Return (X, Y) of the center of cell containing provided text 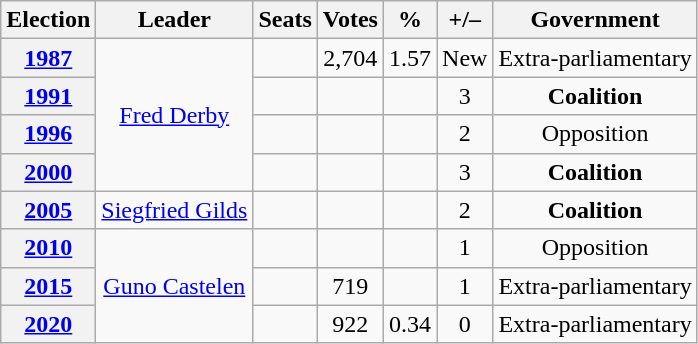
Government (595, 20)
Guno Castelen (174, 286)
2015 (48, 286)
Seats (285, 20)
% (410, 20)
2,704 (350, 58)
1991 (48, 96)
2020 (48, 324)
New (465, 58)
Siegfried Gilds (174, 210)
Fred Derby (174, 115)
2005 (48, 210)
Votes (350, 20)
+/– (465, 20)
Election (48, 20)
Leader (174, 20)
2000 (48, 172)
0 (465, 324)
719 (350, 286)
1996 (48, 134)
1987 (48, 58)
2010 (48, 248)
922 (350, 324)
1.57 (410, 58)
0.34 (410, 324)
